Determine the [x, y] coordinate at the center of the cell enclosing the given text.  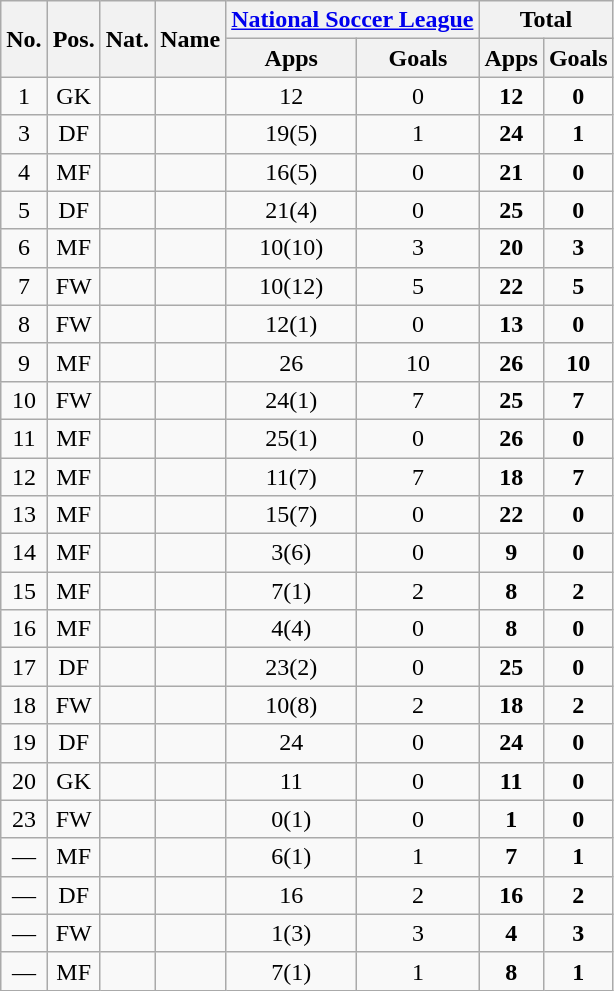
6(1) [292, 857]
0(1) [292, 819]
4(4) [292, 629]
11(7) [292, 477]
15(7) [292, 515]
10(10) [292, 248]
16(5) [292, 172]
19 [24, 743]
23 [24, 819]
Pos. [74, 39]
14 [24, 553]
10(12) [292, 286]
Name [190, 39]
15 [24, 591]
1(3) [292, 933]
3(6) [292, 553]
10(8) [292, 705]
19(5) [292, 134]
12(1) [292, 324]
No. [24, 39]
21(4) [292, 210]
17 [24, 667]
Total [546, 20]
6 [24, 248]
24(1) [292, 400]
Nat. [127, 39]
National Soccer League [352, 20]
21 [511, 172]
25(1) [292, 438]
23(2) [292, 667]
